Locate the cell with the specified text and output its (X, Y) center coordinate. 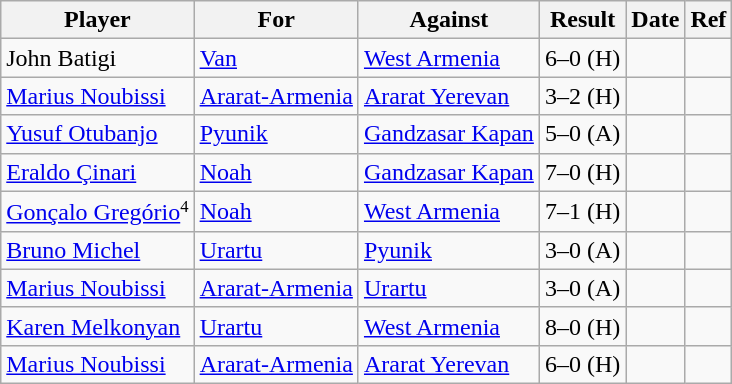
Player (98, 20)
7–0 (H) (582, 172)
John Batigi (98, 58)
Eraldo Çinari (98, 172)
Van (276, 58)
Against (448, 20)
For (276, 20)
Date (656, 20)
7–1 (H) (582, 211)
Gonçalo Gregório4 (98, 211)
8–0 (H) (582, 326)
3–2 (H) (582, 96)
Result (582, 20)
5–0 (A) (582, 134)
Bruno Michel (98, 250)
Karen Melkonyan (98, 326)
Yusuf Otubanjo (98, 134)
Ref (708, 20)
